Extract the (x, y) coordinate from the center of the cell holding the provided text.  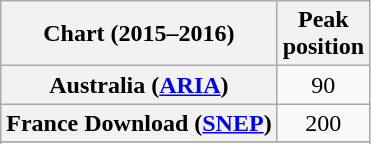
Chart (2015–2016) (139, 34)
Australia (ARIA) (139, 85)
90 (323, 85)
200 (323, 123)
Peak position (323, 34)
France Download (SNEP) (139, 123)
